Return [X, Y] of the center of cell containing provided text 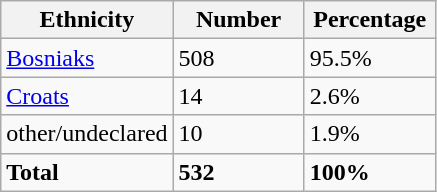
Percentage [370, 20]
10 [238, 134]
508 [238, 58]
95.5% [370, 58]
1.9% [370, 134]
Ethnicity [87, 20]
2.6% [370, 96]
Number [238, 20]
Croats [87, 96]
other/undeclared [87, 134]
Total [87, 172]
Bosniaks [87, 58]
532 [238, 172]
14 [238, 96]
100% [370, 172]
